Determine the (x, y) coordinate at the center of the cell enclosing the given text.  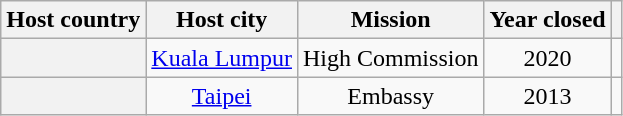
2013 (548, 96)
Year closed (548, 20)
2020 (548, 58)
Kuala Lumpur (222, 58)
Embassy (390, 96)
High Commission (390, 58)
Host city (222, 20)
Mission (390, 20)
Host country (74, 20)
Taipei (222, 96)
